Detect which cell encompasses the target text, then output its [X, Y] center coordinate. 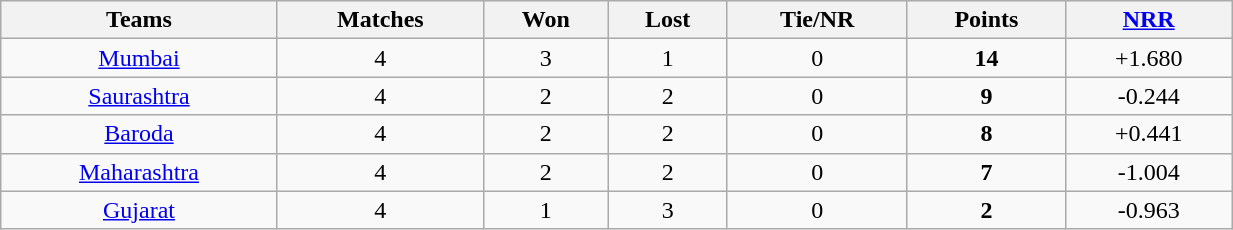
9 [986, 96]
8 [986, 134]
-0.244 [1149, 96]
-0.963 [1149, 210]
Lost [668, 20]
Won [546, 20]
-1.004 [1149, 172]
Points [986, 20]
Mumbai [140, 58]
Saurashtra [140, 96]
Gujarat [140, 210]
Baroda [140, 134]
14 [986, 58]
Tie/NR [817, 20]
Teams [140, 20]
7 [986, 172]
Maharashtra [140, 172]
NRR [1149, 20]
Matches [380, 20]
+0.441 [1149, 134]
+1.680 [1149, 58]
